Extract the [x, y] coordinate from the center of the cell holding the provided text.  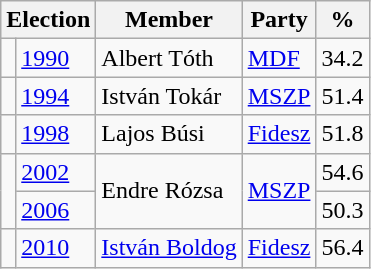
% [342, 20]
1998 [56, 134]
56.4 [342, 248]
MDF [279, 58]
Endre Rózsa [169, 191]
István Boldog [169, 248]
Lajos Búsi [169, 134]
50.3 [342, 210]
2010 [56, 248]
2002 [56, 172]
István Tokár [169, 96]
Election [48, 20]
1994 [56, 96]
51.4 [342, 96]
Member [169, 20]
2006 [56, 210]
34.2 [342, 58]
1990 [56, 58]
Party [279, 20]
51.8 [342, 134]
Albert Tóth [169, 58]
54.6 [342, 172]
